Pinpoint the cell where the given text exists, returning its [x, y] midpoint coordinate. 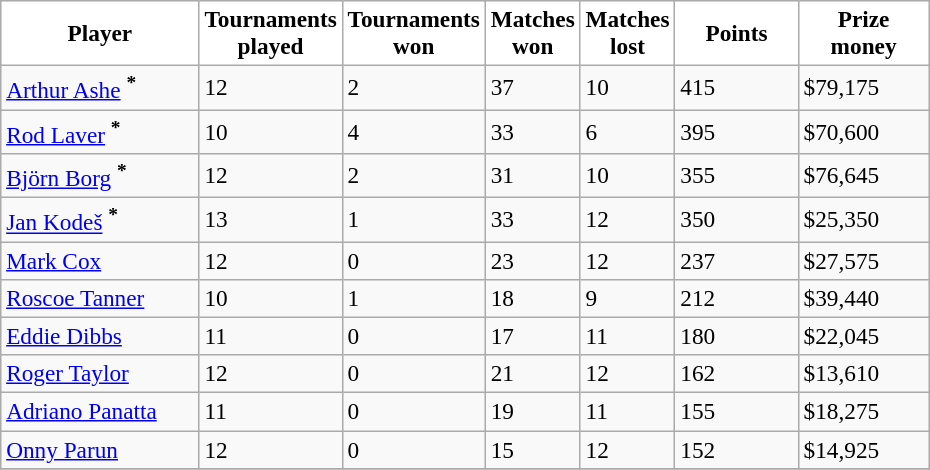
$79,175 [864, 87]
$27,575 [864, 260]
Matches lost [628, 32]
Roger Taylor [100, 374]
18 [532, 298]
$25,350 [864, 219]
17 [532, 336]
180 [736, 336]
21 [532, 374]
$76,645 [864, 175]
395 [736, 131]
155 [736, 411]
6 [628, 131]
355 [736, 175]
Onny Parun [100, 449]
$70,600 [864, 131]
Arthur Ashe * [100, 87]
23 [532, 260]
212 [736, 298]
Adriano Panatta [100, 411]
15 [532, 449]
152 [736, 449]
$18,275 [864, 411]
Tournaments played [270, 32]
Rod Laver * [100, 131]
350 [736, 219]
19 [532, 411]
$13,610 [864, 374]
4 [414, 131]
Roscoe Tanner [100, 298]
Player [100, 32]
Prize money [864, 32]
Matches won [532, 32]
9 [628, 298]
Points [736, 32]
162 [736, 374]
Eddie Dibbs [100, 336]
$39,440 [864, 298]
31 [532, 175]
$14,925 [864, 449]
237 [736, 260]
$22,045 [864, 336]
37 [532, 87]
Jan Kodeš * [100, 219]
Mark Cox [100, 260]
Tournaments won [414, 32]
13 [270, 219]
415 [736, 87]
Björn Borg * [100, 175]
